Detect which cell encompasses the target text, then output its [X, Y] center coordinate. 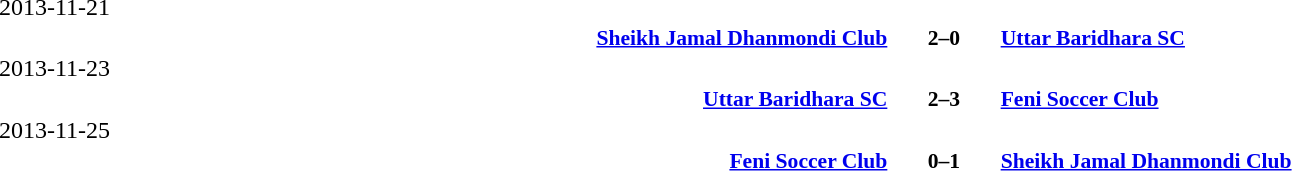
2–3 [944, 99]
2–0 [944, 38]
